Search for the cell housing the specified text and yield its [x, y] center coordinate. 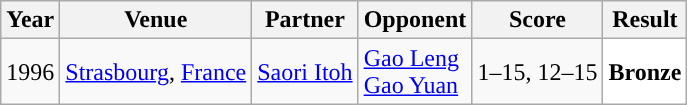
Year [30, 20]
Opponent [415, 20]
Gao Leng Gao Yuan [415, 72]
Score [538, 20]
Bronze [645, 72]
Partner [305, 20]
Result [645, 20]
Venue [156, 20]
Strasbourg, France [156, 72]
1–15, 12–15 [538, 72]
Saori Itoh [305, 72]
1996 [30, 72]
